Detect which cell encompasses the target text, then output its (x, y) center coordinate. 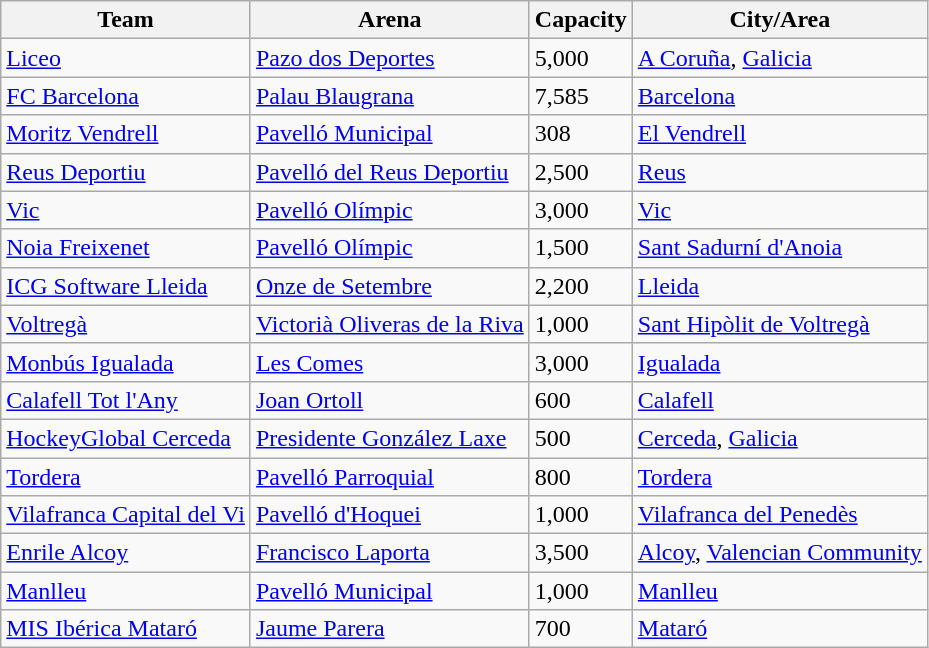
Sant Sadurní d'Anoia (780, 248)
Pavelló d'Hoquei (390, 515)
Vilafranca Capital del Vi (126, 515)
Mataró (780, 629)
MIS Ibérica Mataró (126, 629)
5,000 (580, 58)
500 (580, 438)
Igualada (780, 362)
1,500 (580, 248)
Lleida (780, 286)
Capacity (580, 20)
Team (126, 20)
Voltregà (126, 324)
800 (580, 477)
2,500 (580, 172)
City/Area (780, 20)
7,585 (580, 96)
308 (580, 134)
3,500 (580, 553)
Liceo (126, 58)
Presidente González Laxe (390, 438)
Barcelona (780, 96)
Pavelló Parroquial (390, 477)
Reus (780, 172)
Francisco Laporta (390, 553)
Palau Blaugrana (390, 96)
Alcoy, Valencian Community (780, 553)
Arena (390, 20)
El Vendrell (780, 134)
Onze de Setembre (390, 286)
Pazo dos Deportes (390, 58)
A Coruña, Galicia (780, 58)
Vilafranca del Penedès (780, 515)
2,200 (580, 286)
Noia Freixenet (126, 248)
Calafell (780, 400)
HockeyGlobal Cerceda (126, 438)
FC Barcelona (126, 96)
Pavelló del Reus Deportiu (390, 172)
Joan Ortoll (390, 400)
Moritz Vendrell (126, 134)
Calafell Tot l'Any (126, 400)
Victorià Oliveras de la Riva (390, 324)
Monbús Igualada (126, 362)
Jaume Parera (390, 629)
Enrile Alcoy (126, 553)
ICG Software Lleida (126, 286)
Sant Hipòlit de Voltregà (780, 324)
Cerceda, Galicia (780, 438)
700 (580, 629)
Les Comes (390, 362)
Reus Deportiu (126, 172)
600 (580, 400)
